Pinpoint the cell where the given text exists, returning its [X, Y] midpoint coordinate. 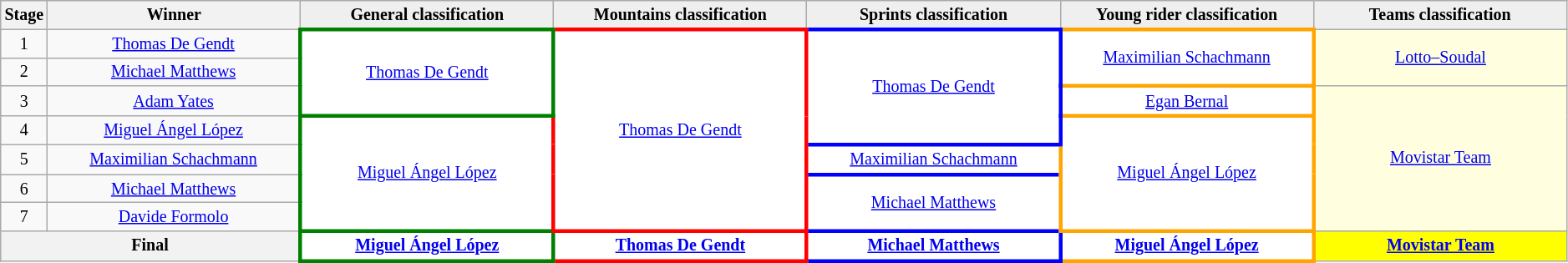
6 [24, 189]
Winner [174, 15]
Final [150, 245]
1 [24, 43]
Teams classification [1440, 15]
4 [24, 130]
Young rider classification [1186, 15]
Stage [24, 15]
3 [24, 101]
Mountains classification [680, 15]
Davide Formolo [174, 217]
Sprints classification [934, 15]
7 [24, 217]
Lotto–Soudal [1440, 58]
5 [24, 159]
Egan Bernal [1186, 101]
General classification [428, 15]
2 [24, 72]
Adam Yates [174, 101]
